Search for the cell housing the specified text and yield its (x, y) center coordinate. 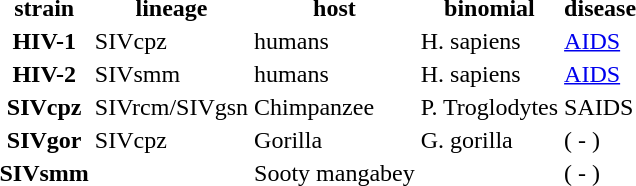
Gorilla (335, 140)
SIVrcm/SIVgsn (171, 107)
G. gorilla (489, 140)
P. Troglodytes (489, 107)
Chimpanzee (335, 107)
SIVsmm (171, 74)
